Identify which cell holds the provided text, then report its (x, y) central coordinate. 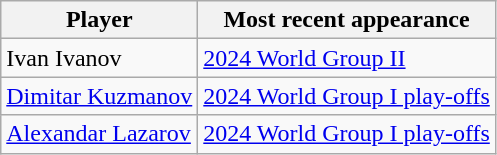
Player (100, 20)
Dimitar Kuzmanov (100, 96)
Ivan Ivanov (100, 58)
2024 World Group II (347, 58)
Alexandar Lazarov (100, 134)
Most recent appearance (347, 20)
